Identify which cell holds the provided text, then report its [X, Y] central coordinate. 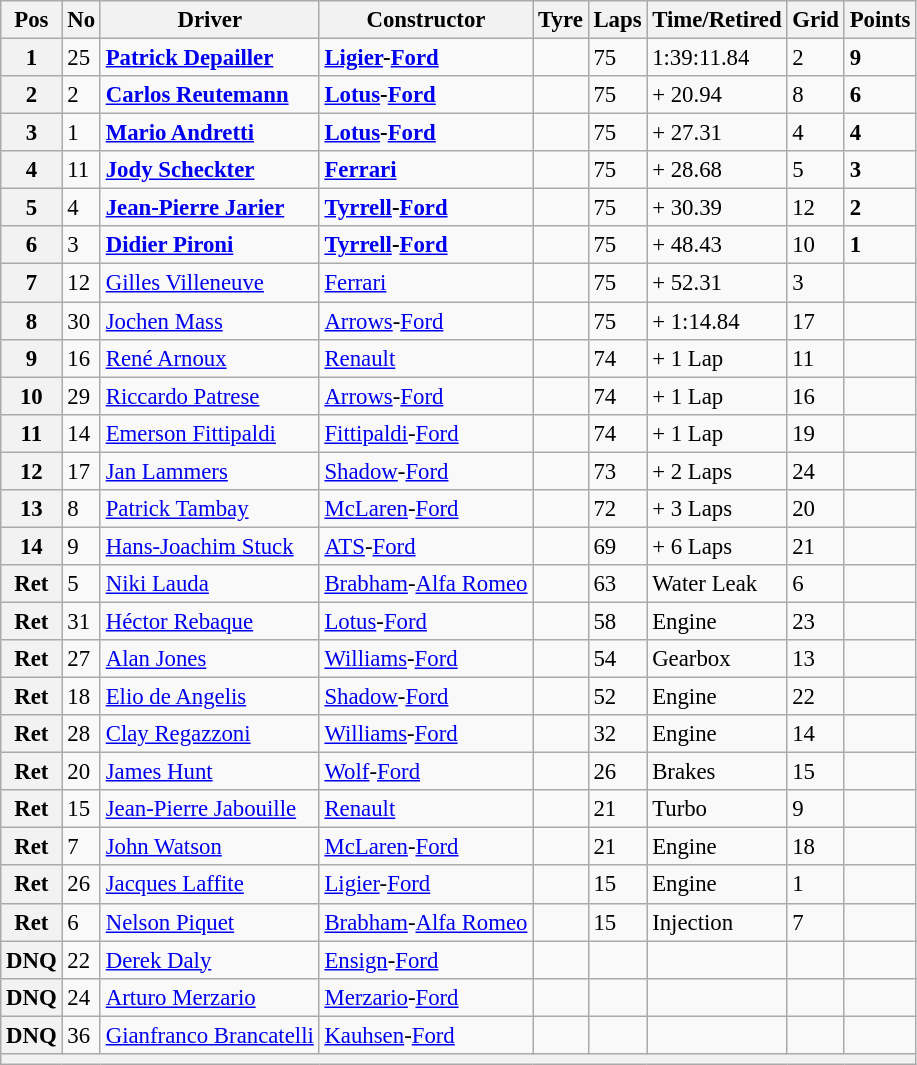
Tyre [560, 20]
Patrick Depailler [210, 58]
25 [81, 58]
Water Leak [717, 584]
Pos [32, 20]
Brakes [717, 772]
+ 27.31 [717, 133]
+ 6 Laps [717, 546]
+ 30.39 [717, 208]
Niki Lauda [210, 584]
Merzario-Ford [426, 997]
John Watson [210, 847]
Jean-Pierre Jarier [210, 208]
Jean-Pierre Jabouille [210, 809]
+ 20.94 [717, 95]
32 [618, 734]
+ 52.31 [717, 283]
Kauhsen-Ford [426, 1035]
Driver [210, 20]
No [81, 20]
René Arnoux [210, 358]
Wolf-Ford [426, 772]
Jochen Mass [210, 321]
Mario Andretti [210, 133]
Points [880, 20]
54 [618, 659]
Gearbox [717, 659]
28 [81, 734]
52 [618, 697]
73 [618, 471]
1:39:11.84 [717, 58]
19 [816, 433]
72 [618, 509]
69 [618, 546]
+ 1:14.84 [717, 321]
Gianfranco Brancatelli [210, 1035]
Constructor [426, 20]
Arturo Merzario [210, 997]
Jody Scheckter [210, 170]
Elio de Angelis [210, 697]
Alan Jones [210, 659]
27 [81, 659]
31 [81, 621]
Didier Pironi [210, 245]
ATS-Ford [426, 546]
Jan Lammers [210, 471]
Grid [816, 20]
Carlos Reutemann [210, 95]
+ 2 Laps [717, 471]
30 [81, 321]
Gilles Villeneuve [210, 283]
Ensign-Ford [426, 960]
Fittipaldi-Ford [426, 433]
36 [81, 1035]
James Hunt [210, 772]
58 [618, 621]
Patrick Tambay [210, 509]
+ 3 Laps [717, 509]
+ 28.68 [717, 170]
63 [618, 584]
Injection [717, 922]
+ 48.43 [717, 245]
Riccardo Patrese [210, 396]
Héctor Rebaque [210, 621]
Derek Daly [210, 960]
Jacques Laffite [210, 885]
Time/Retired [717, 20]
Emerson Fittipaldi [210, 433]
Clay Regazzoni [210, 734]
Turbo [717, 809]
Laps [618, 20]
29 [81, 396]
23 [816, 621]
Hans-Joachim Stuck [210, 546]
Nelson Piquet [210, 922]
